Search for the cell housing the specified text and yield its (X, Y) center coordinate. 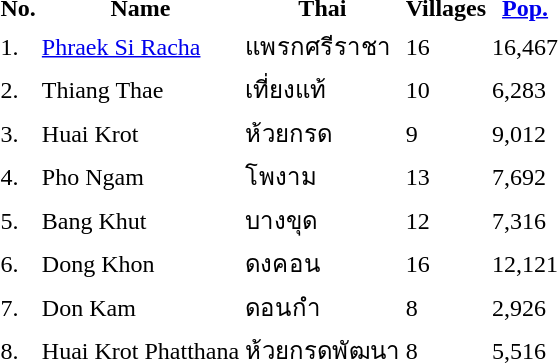
โพงาม (323, 176)
Thiang Thae (140, 90)
แพรกศรีราชา (323, 46)
Don Kam (140, 307)
Pho Ngam (140, 176)
Bang Khut (140, 220)
13 (446, 176)
Dong Khon (140, 264)
เที่ยงแท้ (323, 90)
9 (446, 133)
Phraek Si Racha (140, 46)
บางขุด (323, 220)
ดงคอน (323, 264)
ดอนกำ (323, 307)
ห้วยกรด (323, 133)
10 (446, 90)
12 (446, 220)
8 (446, 307)
Huai Krot (140, 133)
